Return (x, y) of the center of cell containing provided text 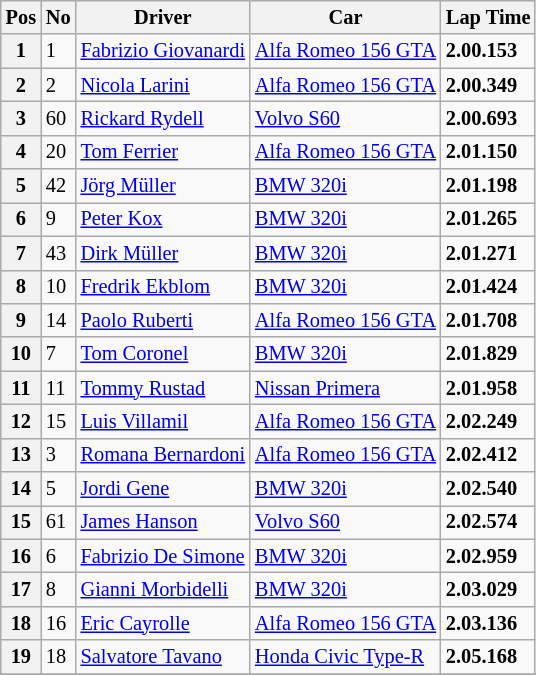
12 (21, 421)
2.01.708 (488, 320)
Peter Kox (163, 219)
Fabrizio De Simone (163, 556)
2.02.540 (488, 489)
Gianni Morbidelli (163, 589)
43 (58, 253)
Tom Ferrier (163, 152)
Fabrizio Giovanardi (163, 51)
2.00.349 (488, 85)
2.00.153 (488, 51)
Honda Civic Type-R (346, 657)
17 (21, 589)
2.02.412 (488, 455)
2.05.168 (488, 657)
Romana Bernardoni (163, 455)
Eric Cayrolle (163, 623)
Lap Time (488, 17)
Salvatore Tavano (163, 657)
Nissan Primera (346, 388)
Jordi Gene (163, 489)
2.01.271 (488, 253)
Luis Villamil (163, 421)
2.01.265 (488, 219)
42 (58, 186)
Rickard Rydell (163, 118)
No (58, 17)
James Hanson (163, 522)
13 (21, 455)
2.01.829 (488, 354)
2.03.136 (488, 623)
2.02.249 (488, 421)
Car (346, 17)
Tom Coronel (163, 354)
61 (58, 522)
2.00.693 (488, 118)
2.02.574 (488, 522)
2.02.959 (488, 556)
Nicola Larini (163, 85)
Tommy Rustad (163, 388)
2.01.198 (488, 186)
2.01.958 (488, 388)
4 (21, 152)
Dirk Müller (163, 253)
60 (58, 118)
Jörg Müller (163, 186)
2.01.150 (488, 152)
Paolo Ruberti (163, 320)
Driver (163, 17)
Pos (21, 17)
2.01.424 (488, 287)
19 (21, 657)
20 (58, 152)
Fredrik Ekblom (163, 287)
2.03.029 (488, 589)
